From the cell containing the given text, extract its center point as (X, Y) coordinate. 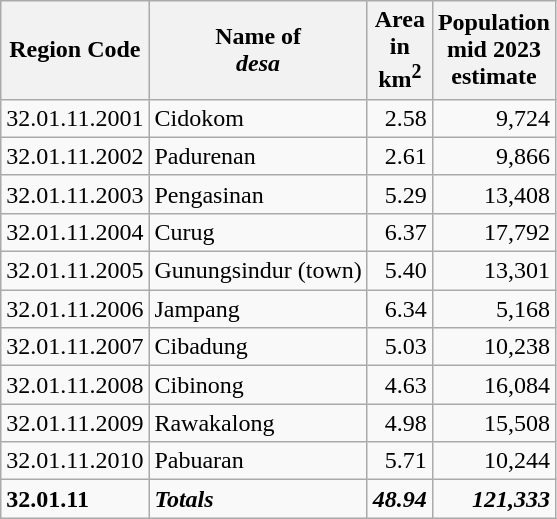
10,244 (494, 461)
5.40 (400, 271)
48.94 (400, 499)
32.01.11.2009 (75, 423)
Cibinong (258, 385)
4.63 (400, 385)
Totals (258, 499)
2.58 (400, 118)
32.01.11.2008 (75, 385)
32.01.11.2005 (75, 271)
32.01.11.2003 (75, 194)
Populationmid 2023estimate (494, 50)
32.01.11.2010 (75, 461)
Jampang (258, 309)
32.01.11.2002 (75, 156)
32.01.11.2004 (75, 232)
15,508 (494, 423)
Region Code (75, 50)
9,866 (494, 156)
Name of desa (258, 50)
32.01.11.2007 (75, 347)
9,724 (494, 118)
10,238 (494, 347)
13,301 (494, 271)
5.03 (400, 347)
Cibadung (258, 347)
32.01.11 (75, 499)
6.37 (400, 232)
4.98 (400, 423)
13,408 (494, 194)
32.01.11.2006 (75, 309)
Padurenan (258, 156)
6.34 (400, 309)
Curug (258, 232)
5.71 (400, 461)
Pabuaran (258, 461)
2.61 (400, 156)
32.01.11.2001 (75, 118)
Pengasinan (258, 194)
121,333 (494, 499)
5.29 (400, 194)
16,084 (494, 385)
Rawakalong (258, 423)
Cidokom (258, 118)
Area in km2 (400, 50)
17,792 (494, 232)
Gunungsindur (town) (258, 271)
5,168 (494, 309)
